Capture the cell that displays the provided text and extract its [X, Y] central coordinate. 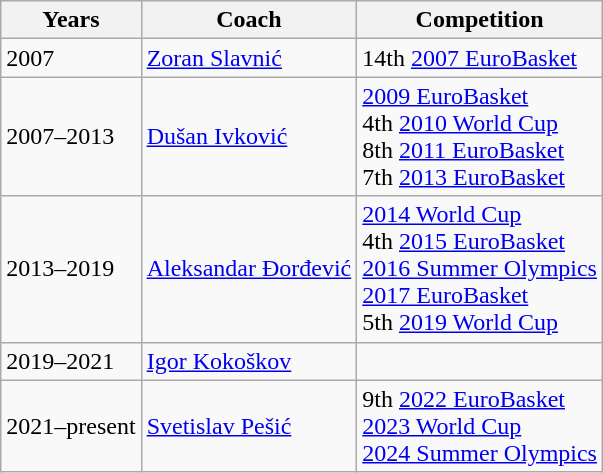
2021–present [71, 426]
2009 EuroBasket 4th 2010 World Cup 8th 2011 EuroBasket 7th 2013 EuroBasket [480, 136]
2014 World Cup 4th 2015 EuroBasket 2016 Summer Olympics 2017 EuroBasket 5th 2019 World Cup [480, 269]
2007 [71, 58]
Zoran Slavnić [249, 58]
2013–2019 [71, 269]
Igor Kokoškov [249, 361]
2007–2013 [71, 136]
Coach [249, 20]
14th 2007 EuroBasket [480, 58]
Dušan Ivković [249, 136]
Competition [480, 20]
9th 2022 EuroBasket 2023 World Cup 2024 Summer Olympics [480, 426]
Years [71, 20]
2019–2021 [71, 361]
Svetislav Pešić [249, 426]
Aleksandar Đorđević [249, 269]
